Extract the [X, Y] coordinate from the center of the cell holding the provided text.  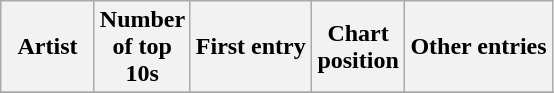
First entry [250, 47]
Number of top 10s [142, 47]
Artist [48, 47]
Other entries [478, 47]
Chart position [358, 47]
